Search for the cell housing the specified text and yield its (x, y) center coordinate. 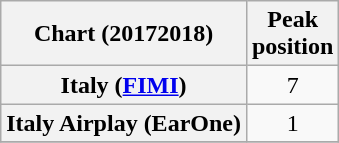
Chart (20172018) (124, 34)
7 (292, 85)
Peakposition (292, 34)
1 (292, 123)
Italy Airplay (EarOne) (124, 123)
Italy (FIMI) (124, 85)
